Capture the cell that displays the provided text and extract its [X, Y] central coordinate. 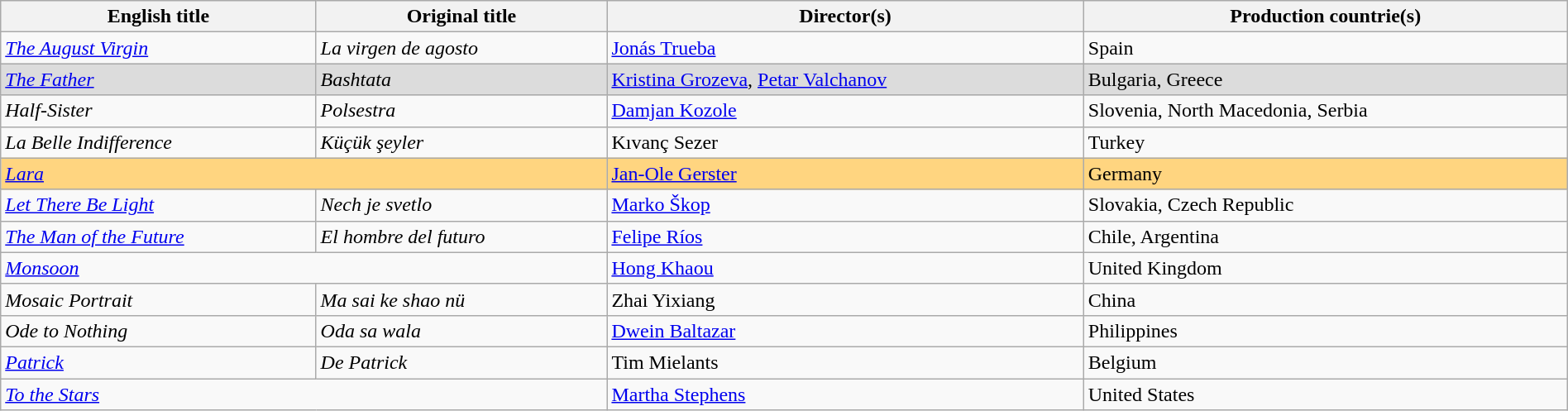
Martha Stephens [845, 394]
Slovakia, Czech Republic [1325, 205]
Turkey [1325, 142]
The Man of the Future [159, 237]
Küçük şeyler [461, 142]
China [1325, 299]
Spain [1325, 48]
Kıvanç Sezer [845, 142]
English title [159, 17]
Germany [1325, 174]
Hong Khaou [845, 268]
Bashtata [461, 79]
Slovenia, North Macedonia, Serbia [1325, 111]
Belgium [1325, 362]
Philippines [1325, 331]
Damjan Kozole [845, 111]
Tim Mielants [845, 362]
Monsoon [304, 268]
Jan-Ole Gerster [845, 174]
Original title [461, 17]
La Belle Indifference [159, 142]
Jonás Trueba [845, 48]
Ma sai ke shao nü [461, 299]
Dwein Baltazar [845, 331]
The August Virgin [159, 48]
Marko Škop [845, 205]
Half-Sister [159, 111]
Lara [304, 174]
Ode to Nothing [159, 331]
Oda sa wala [461, 331]
Felipe Ríos [845, 237]
Patrick [159, 362]
De Patrick [461, 362]
Mosaic Portrait [159, 299]
Nech je svetlo [461, 205]
Production countrie(s) [1325, 17]
Let There Be Light [159, 205]
Zhai Yixiang [845, 299]
To the Stars [304, 394]
Bulgaria, Greece [1325, 79]
La virgen de agosto [461, 48]
Director(s) [845, 17]
Kristina Grozeva, Petar Valchanov [845, 79]
Chile, Argentina [1325, 237]
United States [1325, 394]
Polsestra [461, 111]
El hombre del futuro [461, 237]
United Kingdom [1325, 268]
The Father [159, 79]
